Pinpoint the cell where the given text exists, returning its (X, Y) midpoint coordinate. 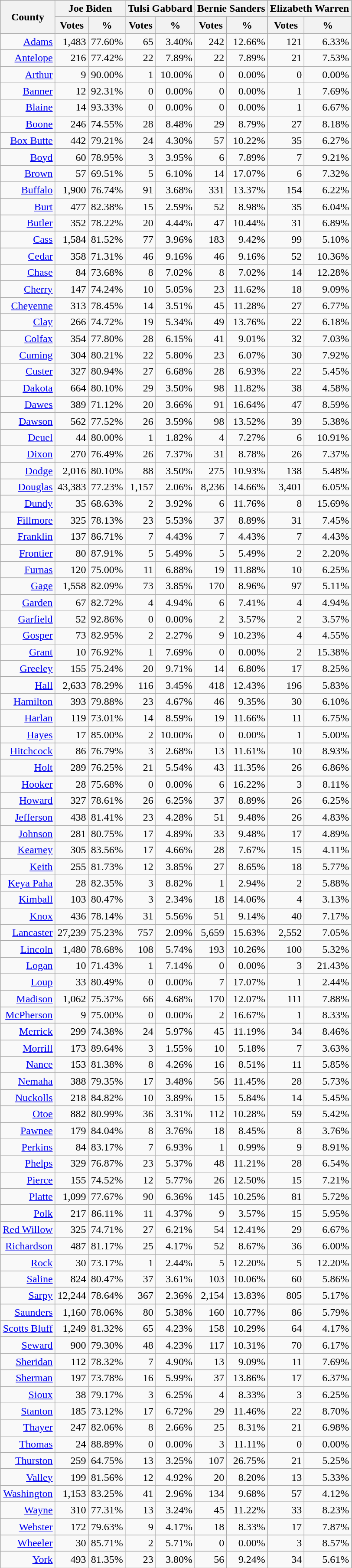
80.75% (107, 834)
9.01% (247, 339)
9.42% (247, 240)
74.38% (107, 1032)
6.86% (328, 768)
6.15% (175, 339)
2.06% (175, 487)
81.32% (107, 1329)
11.19% (247, 1032)
Knox (28, 916)
4.58% (328, 388)
2.34% (175, 900)
77.31% (107, 1510)
Richardson (28, 1246)
3.68% (175, 190)
77.80% (107, 339)
12,244 (72, 1296)
138 (286, 470)
3.31% (175, 1114)
4.28% (175, 817)
6.05% (328, 487)
3.45% (175, 685)
Blaine (28, 108)
8.51% (247, 1065)
7.41% (247, 603)
2.94% (247, 883)
78.32% (107, 1362)
80.99% (107, 1114)
76.79% (107, 751)
88.89% (107, 1444)
Thayer (28, 1428)
185 (72, 1411)
6.33% (328, 42)
4.66% (175, 850)
64 (286, 1329)
299 (72, 1032)
134 (211, 1493)
5.85% (328, 1065)
270 (72, 454)
199 (72, 1477)
77.23% (107, 487)
Hooker (28, 784)
352 (72, 223)
10.77% (247, 1312)
8.18% (328, 124)
5.53% (175, 520)
242 (211, 42)
67 (72, 603)
1,483 (72, 42)
3.25% (175, 1460)
Johnson (28, 834)
2.96% (175, 1493)
3,401 (286, 487)
81.38% (107, 1065)
Franklin (28, 537)
Hamilton (28, 701)
6.75% (328, 718)
281 (72, 834)
90 (140, 1196)
6.88% (175, 570)
9.24% (247, 1560)
111 (286, 998)
5.79% (328, 1312)
6.80% (247, 668)
197 (72, 1378)
8.98% (247, 207)
259 (72, 1460)
367 (140, 1296)
117 (211, 1345)
87.91% (107, 553)
442 (72, 140)
1,160 (72, 1312)
7.32% (328, 173)
73.78% (107, 1378)
74.52% (107, 1180)
Pawnee (28, 1131)
92.86% (107, 619)
2.36% (175, 1296)
74.24% (107, 289)
4.55% (328, 636)
66 (140, 998)
5.33% (328, 1477)
10.31% (247, 1345)
78.29% (107, 685)
McPherson (28, 1015)
7.88% (328, 998)
805 (286, 1296)
Cedar (28, 256)
Otoe (28, 1114)
10.26% (247, 949)
6.18% (328, 322)
6.98% (328, 1428)
Elizabeth Warren (310, 9)
12.07% (247, 998)
80.21% (107, 355)
Wayne (28, 1510)
5.42% (328, 1114)
255 (72, 867)
Cherry (28, 289)
3.92% (175, 504)
Nance (28, 1065)
7.03% (328, 339)
Lincoln (28, 949)
121 (286, 42)
70 (286, 1345)
10.28% (247, 1114)
16.67% (247, 1015)
Boyd (28, 157)
Hall (28, 685)
74.71% (107, 1229)
3.89% (175, 1098)
216 (72, 58)
81 (286, 1196)
Dodge (28, 470)
6.04% (328, 207)
Sherman (28, 1378)
1,558 (72, 586)
8.11% (328, 784)
179 (72, 1131)
13.86% (247, 1378)
11.61% (247, 751)
16.22% (247, 784)
Garfield (28, 619)
11.62% (247, 289)
16.64% (247, 404)
11.35% (247, 768)
5.73% (328, 1081)
9.35% (247, 701)
4.26% (175, 1065)
86.11% (107, 1213)
83.25% (107, 1493)
77.42% (107, 58)
3.51% (175, 306)
82.38% (107, 207)
218 (72, 1098)
Buffalo (28, 190)
Nuckolls (28, 1098)
Keith (28, 867)
Sheridan (28, 1362)
2.66% (175, 1428)
5.61% (328, 1560)
40 (286, 916)
10.06% (247, 1279)
6.27% (328, 140)
99 (286, 240)
1,480 (72, 949)
6.72% (175, 1411)
900 (72, 1345)
8.96% (247, 586)
82.06% (107, 1428)
York (28, 1560)
82.09% (107, 586)
493 (72, 1560)
8.45% (247, 1131)
Thomas (28, 1444)
43 (211, 768)
305 (72, 850)
100 (286, 949)
76.92% (107, 652)
10.23% (247, 636)
79.63% (107, 1526)
436 (72, 916)
5.05% (175, 289)
6.17% (328, 1345)
14.06% (247, 900)
Merrick (28, 1032)
Banner (28, 91)
7.27% (247, 437)
Sioux (28, 1395)
10.36% (328, 256)
85.00% (107, 735)
Gage (28, 586)
1,153 (72, 1493)
393 (72, 701)
329 (72, 1164)
78.13% (107, 520)
5,659 (211, 932)
75.37% (107, 998)
27,239 (72, 932)
2.27% (175, 636)
Greeley (28, 668)
3.61% (175, 1279)
Red Willow (28, 1229)
97 (286, 586)
3.24% (175, 1510)
172 (72, 1526)
4.68% (175, 998)
6.36% (175, 1196)
Phelps (28, 1164)
12.50% (247, 1180)
15.63% (247, 932)
9.14% (247, 916)
5.83% (328, 685)
26.75% (247, 1460)
247 (72, 1428)
477 (72, 207)
160 (211, 1312)
3.66% (175, 404)
85.71% (107, 1543)
2,552 (286, 932)
5.17% (328, 1296)
6.68% (175, 372)
487 (72, 1246)
11.45% (247, 1081)
4.92% (175, 1477)
11.46% (247, 1411)
153 (72, 1065)
5.95% (328, 1213)
Box Butte (28, 140)
Bernie Sanders (231, 9)
Logan (28, 965)
Joe Biden (90, 9)
147 (72, 289)
1,249 (72, 1329)
10.29% (247, 1329)
21.43% (328, 965)
10.44% (247, 223)
2.68% (175, 751)
78.06% (107, 1312)
81.17% (107, 1246)
43,383 (72, 487)
11.82% (247, 388)
183 (211, 240)
6.07% (247, 355)
2,154 (211, 1296)
Kimball (28, 900)
12.28% (328, 273)
Butler (28, 223)
8.67% (247, 1246)
12.43% (247, 685)
1,099 (72, 1196)
11.66% (247, 718)
4.30% (175, 140)
49 (211, 322)
75.23% (107, 932)
Cheyenne (28, 306)
5.72% (328, 1196)
664 (72, 388)
5.97% (175, 1032)
71.12% (107, 404)
Dawes (28, 404)
7.67% (247, 850)
Harlan (28, 718)
5.34% (175, 322)
Custer (28, 372)
8.82% (175, 883)
78.68% (107, 949)
5.11% (328, 586)
13.37% (247, 190)
108 (140, 949)
6.37% (328, 1378)
354 (72, 339)
757 (140, 932)
3.96% (175, 240)
93.33% (107, 108)
8.25% (328, 668)
Washington (28, 1493)
82.95% (107, 636)
Loup (28, 982)
3.95% (175, 157)
3.13% (328, 900)
Tulsi Gabbard (160, 9)
2,633 (72, 685)
196 (286, 685)
1,584 (72, 240)
Grant (28, 652)
Arthur (28, 75)
79.21% (107, 140)
8.70% (328, 1411)
76.49% (107, 454)
5.71% (175, 1543)
59 (286, 1114)
2.09% (175, 932)
1,062 (72, 998)
5.48% (328, 470)
4.90% (175, 1362)
8.46% (328, 1032)
84.82% (107, 1098)
92.31% (107, 91)
8.78% (247, 454)
78.61% (107, 801)
7.87% (328, 1526)
78.64% (107, 1296)
Brown (28, 173)
Saline (28, 1279)
78.45% (107, 306)
Polk (28, 1213)
5.99% (175, 1378)
5.54% (175, 768)
2.20% (328, 553)
Cass (28, 240)
217 (72, 1213)
Chase (28, 273)
80.49% (107, 982)
Fillmore (28, 520)
13.83% (247, 1296)
Scotts Bluff (28, 1329)
Kearney (28, 850)
Furnas (28, 570)
145 (211, 1196)
78.22% (107, 223)
8.23% (328, 1510)
5.88% (328, 883)
68.63% (107, 504)
331 (211, 190)
5.84% (247, 1098)
County (28, 17)
2.59% (175, 207)
Madison (28, 998)
Dawson (28, 421)
7.14% (175, 965)
3.59% (175, 421)
7.21% (328, 1180)
77.60% (107, 42)
1.55% (175, 1048)
1.82% (175, 437)
154 (286, 190)
8.48% (175, 124)
Dakota (28, 388)
73.12% (107, 1411)
1,900 (72, 190)
75.68% (107, 784)
10.91% (328, 437)
81.73% (107, 867)
39 (286, 421)
11.76% (247, 504)
313 (72, 306)
10.25% (247, 1196)
389 (72, 404)
3.48% (175, 1081)
71.31% (107, 256)
120 (72, 570)
Frontier (28, 553)
11.22% (247, 1510)
81.52% (107, 240)
4.67% (175, 701)
116 (140, 685)
Adams (28, 42)
6.54% (328, 1164)
Saunders (28, 1312)
71.43% (107, 965)
12.41% (247, 1229)
8.31% (247, 1428)
Dixon (28, 454)
81.56% (107, 1477)
82.72% (107, 603)
79.88% (107, 701)
119 (72, 718)
Platte (28, 1196)
76.74% (107, 190)
78.14% (107, 916)
246 (72, 124)
83.56% (107, 850)
5.10% (328, 240)
6.00% (328, 1246)
8.93% (328, 751)
15.38% (328, 652)
6.22% (328, 190)
5.74% (175, 949)
89.64% (107, 1048)
10.22% (247, 140)
8.20% (247, 1477)
358 (72, 256)
8.65% (247, 867)
4.11% (328, 850)
81.41% (107, 817)
82.35% (107, 883)
Thurston (28, 1460)
Gosper (28, 636)
Burt (28, 207)
824 (72, 1279)
Valley (28, 1477)
Deuel (28, 437)
8,236 (211, 487)
15.69% (328, 504)
10.93% (247, 470)
Cuming (28, 355)
79.30% (107, 1345)
137 (72, 537)
86.71% (107, 537)
11.21% (247, 1164)
Howard (28, 801)
5.25% (328, 1460)
5.56% (175, 916)
Stanton (28, 1411)
Antelope (28, 58)
9.71% (175, 668)
4.12% (328, 1493)
6.89% (328, 223)
8.91% (328, 1147)
3.40% (175, 42)
193 (211, 949)
74.72% (107, 322)
304 (72, 355)
88 (140, 470)
78.95% (107, 157)
Keya Paha (28, 883)
Lancaster (28, 932)
Garden (28, 603)
54 (211, 1229)
289 (72, 768)
5.37% (175, 1164)
Jefferson (28, 817)
44 (72, 437)
3.80% (175, 1560)
80.00% (107, 437)
13.52% (247, 421)
64.75% (107, 1460)
562 (72, 421)
79.17% (107, 1395)
Hitchcock (28, 751)
Holt (28, 768)
7.17% (328, 916)
Sarpy (28, 1296)
9.21% (328, 157)
310 (72, 1510)
7.45% (328, 520)
2,016 (72, 470)
7.53% (328, 58)
69.51% (107, 173)
8.79% (247, 124)
73.17% (107, 1263)
3.63% (328, 1048)
173 (72, 1048)
Webster (28, 1526)
81.35% (107, 1560)
74.55% (107, 124)
Perkins (28, 1147)
275 (211, 470)
5.00% (328, 735)
Morrill (28, 1048)
75.24% (107, 668)
90.00% (107, 75)
158 (211, 1329)
5.80% (175, 355)
438 (72, 817)
12.66% (247, 42)
Hayes (28, 735)
Clay (28, 322)
4.44% (175, 223)
5.32% (328, 949)
266 (72, 322)
Seward (28, 1345)
6.77% (328, 306)
9.68% (247, 1493)
11.88% (247, 570)
Boone (28, 124)
32 (286, 339)
77.67% (107, 1196)
14.66% (247, 487)
13.76% (247, 322)
11.28% (247, 306)
7.92% (328, 355)
5.86% (328, 1279)
73.01% (107, 718)
77.52% (107, 421)
107 (211, 1460)
77 (140, 240)
Colfax (28, 339)
8.57% (328, 1543)
1,157 (140, 487)
Douglas (28, 487)
418 (211, 685)
7.05% (328, 932)
882 (72, 1114)
Pierce (28, 1180)
4.83% (328, 817)
6.21% (175, 1229)
388 (72, 1081)
84.04% (107, 1131)
5.18% (247, 1048)
Wheeler (28, 1543)
83.17% (107, 1147)
Nemaha (28, 1081)
Rock (28, 1263)
79.35% (107, 1081)
Dundy (28, 504)
73.68% (107, 273)
80.94% (107, 372)
0.99% (247, 1147)
76.87% (107, 1164)
4.37% (175, 1213)
76.25% (107, 768)
11.11% (247, 1444)
